Find where the given text appears and provide that cell's center as (x, y) coordinate. 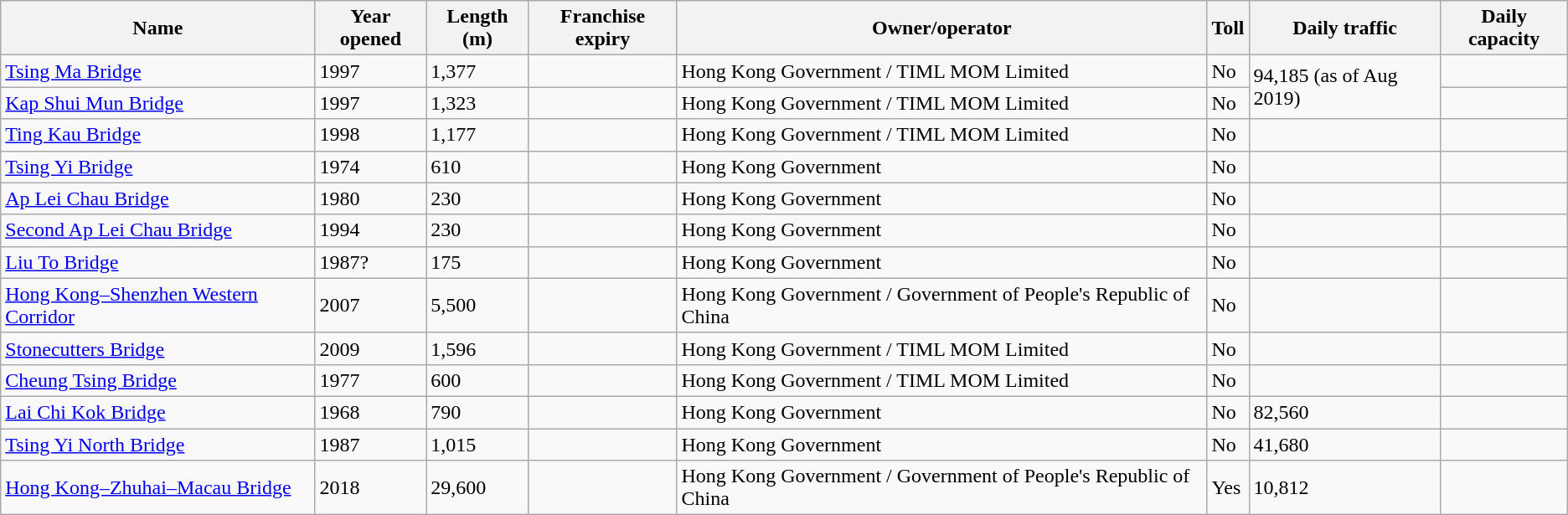
Yes (1228, 487)
1968 (370, 412)
2007 (370, 305)
Kap Shui Mun Bridge (157, 103)
Name (157, 28)
Tsing Yi Bridge (157, 167)
1977 (370, 380)
Liu To Bridge (157, 262)
1,377 (477, 71)
1974 (370, 167)
1980 (370, 198)
Hong Kong–Zhuhai–Macau Bridge (157, 487)
Lai Chi Kok Bridge (157, 412)
610 (477, 167)
Second Ap Lei Chau Bridge (157, 230)
82,560 (1345, 412)
1998 (370, 135)
175 (477, 262)
1987? (370, 262)
2018 (370, 487)
1987 (370, 445)
Tsing Yi North Bridge (157, 445)
94,185 (as of Aug 2019) (1345, 87)
2009 (370, 348)
Franchise expiry (603, 28)
Ting Kau Bridge (157, 135)
Length (m) (477, 28)
Owner/operator (941, 28)
Hong Kong–Shenzhen Western Corridor (157, 305)
Ap Lei Chau Bridge (157, 198)
Toll (1228, 28)
1994 (370, 230)
1,596 (477, 348)
Daily traffic (1345, 28)
Tsing Ma Bridge (157, 71)
1,015 (477, 445)
10,812 (1345, 487)
Cheung Tsing Bridge (157, 380)
Year opened (370, 28)
790 (477, 412)
600 (477, 380)
Daily capacity (1504, 28)
Stonecutters Bridge (157, 348)
1,177 (477, 135)
41,680 (1345, 445)
5,500 (477, 305)
29,600 (477, 487)
1,323 (477, 103)
